Pinpoint the cell where the given text exists, returning its [x, y] midpoint coordinate. 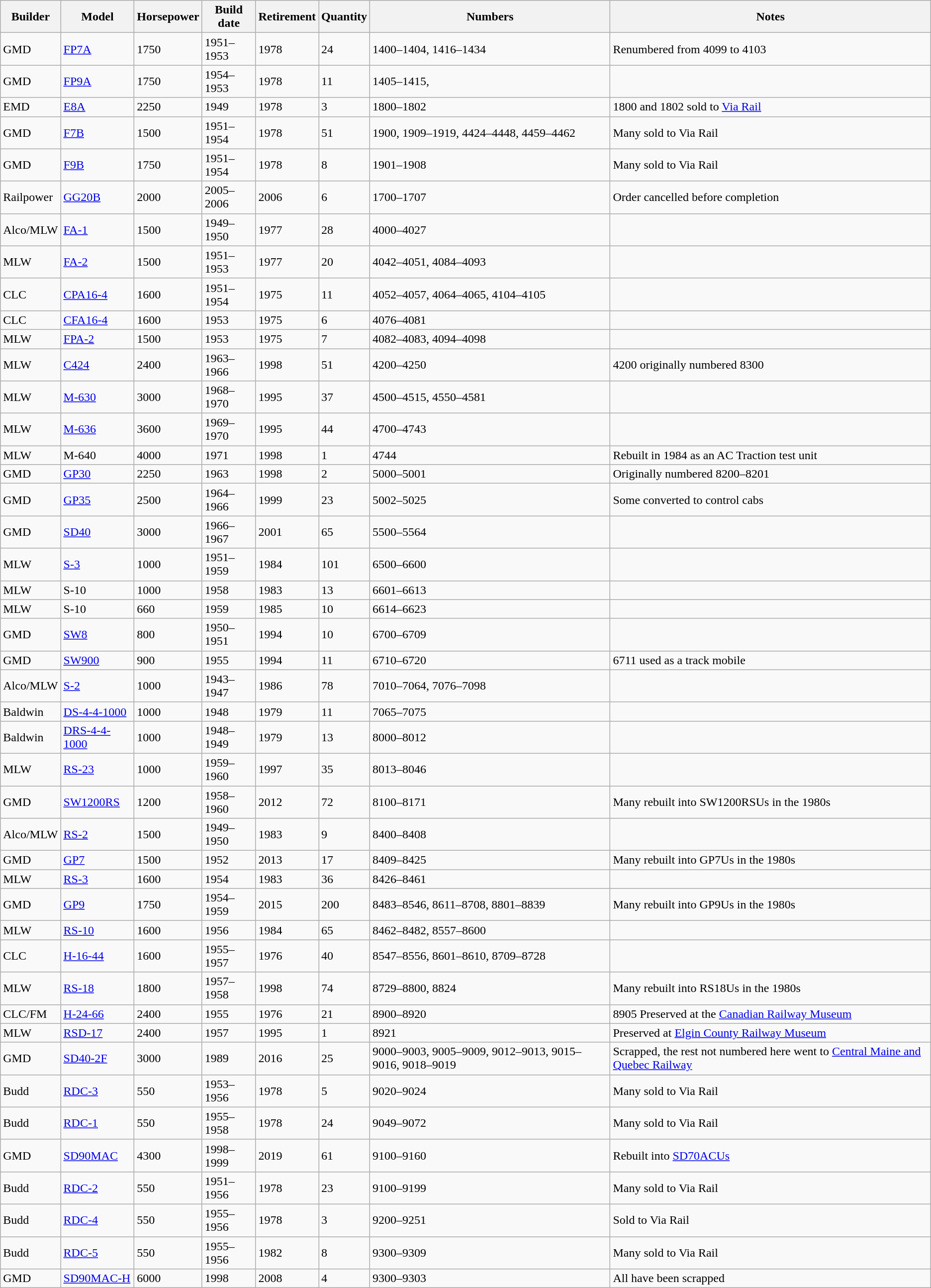
2013 [287, 860]
FPA-2 [97, 339]
1405–1415, [490, 82]
1958 [229, 590]
660 [168, 609]
S-3 [97, 564]
4200–4250 [490, 364]
9000–9003, 9005–9009, 9012–9013, 9015–9016, 9018–9019 [490, 1059]
2008 [287, 1279]
1964–1966 [229, 499]
28 [344, 230]
7065–7075 [490, 711]
RSD-17 [97, 1033]
1955–1957 [229, 956]
1957 [229, 1033]
SD90MAC-H [97, 1279]
1997 [287, 769]
Scrapped, the rest not numbered here went to Central Maine and Quebec Railway [770, 1059]
Rebuilt in 1984 as an AC Traction test unit [770, 455]
5000–5001 [490, 474]
GP30 [97, 474]
4052–4057, 4064–4065, 4104–4105 [490, 295]
6710–6720 [490, 660]
RDC-1 [97, 1123]
1956 [229, 930]
Retirement [287, 17]
1954 [229, 879]
6601–6613 [490, 590]
Many rebuilt into SW1200RSUs in the 1980s [770, 802]
Builder [31, 17]
8462–8482, 8557–8600 [490, 930]
1999 [287, 499]
25 [344, 1059]
2005–2006 [229, 197]
Order cancelled before completion [770, 197]
1800–1802 [490, 107]
4300 [168, 1155]
Some converted to control cabs [770, 499]
2015 [287, 904]
SD90MAC [97, 1155]
Quantity [344, 17]
1982 [287, 1253]
Railpower [31, 197]
1901–1908 [490, 165]
Rebuilt into SD70ACUs [770, 1155]
Horsepower [168, 17]
9 [344, 835]
1959–1960 [229, 769]
4200 originally numbered 8300 [770, 364]
RS-10 [97, 930]
CFA16-4 [97, 320]
RS-3 [97, 879]
All have been scrapped [770, 1279]
35 [344, 769]
1998–1999 [229, 1155]
5002–5025 [490, 499]
Many rebuilt into GP7Us in the 1980s [770, 860]
9100–9199 [490, 1188]
F7B [97, 132]
800 [168, 635]
RS-2 [97, 835]
1948 [229, 711]
4744 [490, 455]
6711 used as a track mobile [770, 660]
4700–4743 [490, 430]
M-636 [97, 430]
4076–4081 [490, 320]
7010–7064, 7076–7098 [490, 686]
101 [344, 564]
9049–9072 [490, 1123]
17 [344, 860]
4000 [168, 455]
FA-1 [97, 230]
4 [344, 1279]
M-630 [97, 397]
GP7 [97, 860]
SD40-2F [97, 1059]
DRS-4-4-1000 [97, 737]
DS-4-4-1000 [97, 711]
RDC-2 [97, 1188]
4042–4051, 4084–4093 [490, 262]
2012 [287, 802]
Sold to Via Rail [770, 1220]
GG20B [97, 197]
8400–8408 [490, 835]
8921 [490, 1033]
H-16-44 [97, 956]
1954–1953 [229, 82]
FA-2 [97, 262]
1955–1958 [229, 1123]
C424 [97, 364]
7 [344, 339]
2 [344, 474]
SW900 [97, 660]
S-2 [97, 686]
1963 [229, 474]
8000–8012 [490, 737]
1700–1707 [490, 197]
9200–9251 [490, 1220]
2019 [287, 1155]
1949 [229, 107]
2016 [287, 1059]
72 [344, 802]
5 [344, 1090]
8409–8425 [490, 860]
EMD [31, 107]
8426–8461 [490, 879]
Notes [770, 17]
1986 [287, 686]
H-24-66 [97, 1014]
1963–1966 [229, 364]
74 [344, 988]
M-640 [97, 455]
FP9A [97, 82]
SD40 [97, 532]
CPA16-4 [97, 295]
GP35 [97, 499]
RDC-5 [97, 1253]
6614–6623 [490, 609]
E8A [97, 107]
9300–9309 [490, 1253]
8483–8546, 8611–8708, 8801–8839 [490, 904]
GP9 [97, 904]
RS-23 [97, 769]
1959 [229, 609]
1800 [168, 988]
4000–4027 [490, 230]
4082–4083, 4094–4098 [490, 339]
36 [344, 879]
F9B [97, 165]
1952 [229, 860]
Preserved at Elgin County Railway Museum [770, 1033]
8547–8556, 8601–8610, 8709–8728 [490, 956]
2001 [287, 532]
1943–1947 [229, 686]
RS-18 [97, 988]
RDC-3 [97, 1090]
6000 [168, 1279]
9300–9303 [490, 1279]
4500–4515, 4550–4581 [490, 397]
1800 and 1802 sold to Via Rail [770, 107]
1968–1970 [229, 397]
1957–1958 [229, 988]
8900–8920 [490, 1014]
8100–8171 [490, 802]
Originally numbered 8200–8201 [770, 474]
FP7A [97, 49]
5500–5564 [490, 532]
9020–9024 [490, 1090]
Build date [229, 17]
1951–1959 [229, 564]
1200 [168, 802]
SW1200RS [97, 802]
8013–8046 [490, 769]
44 [344, 430]
1985 [287, 609]
8905 Preserved at the Canadian Railway Museum [770, 1014]
Numbers [490, 17]
RDC-4 [97, 1220]
8729–8800, 8824 [490, 988]
CLC/FM [31, 1014]
200 [344, 904]
20 [344, 262]
3600 [168, 430]
Many rebuilt into GP9Us in the 1980s [770, 904]
Model [97, 17]
1966–1967 [229, 532]
2500 [168, 499]
40 [344, 956]
1989 [229, 1059]
21 [344, 1014]
1400–1404, 1416–1434 [490, 49]
6700–6709 [490, 635]
1969–1970 [229, 430]
SW8 [97, 635]
37 [344, 397]
9100–9160 [490, 1155]
1950–1951 [229, 635]
1953–1956 [229, 1090]
1948–1949 [229, 737]
Many rebuilt into RS18Us in the 1980s [770, 988]
1971 [229, 455]
1900, 1909–1919, 4424–4448, 4459–4462 [490, 132]
1951–1956 [229, 1188]
1954–1959 [229, 904]
78 [344, 686]
61 [344, 1155]
6500–6600 [490, 564]
Renumbered from 4099 to 4103 [770, 49]
2006 [287, 197]
900 [168, 660]
1958–1960 [229, 802]
2000 [168, 197]
